Pinpoint the cell where the given text exists, returning its (X, Y) midpoint coordinate. 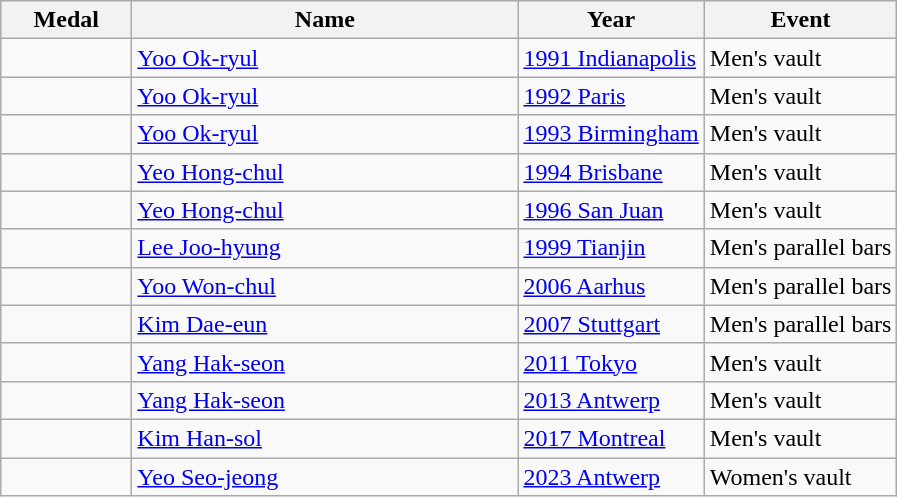
1999 Tianjin (611, 248)
Medal (66, 20)
Name (325, 20)
2006 Aarhus (611, 286)
Lee Joo-hyung (325, 248)
Yoo Won-chul (325, 286)
Event (800, 20)
1996 San Juan (611, 210)
1992 Paris (611, 96)
1994 Brisbane (611, 172)
2017 Montreal (611, 438)
2007 Stuttgart (611, 324)
Year (611, 20)
1993 Birmingham (611, 134)
Yeo Seo-jeong (325, 477)
Women's vault (800, 477)
1991 Indianapolis (611, 58)
2023 Antwerp (611, 477)
Kim Dae-eun (325, 324)
2013 Antwerp (611, 400)
2011 Tokyo (611, 362)
Kim Han-sol (325, 438)
